From the cell containing the given text, extract its center point as [X, Y] coordinate. 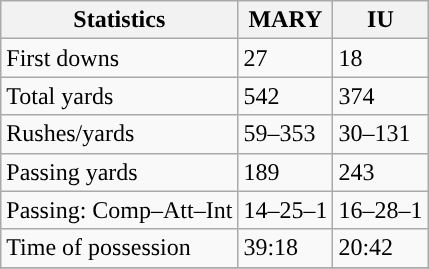
Total yards [120, 96]
Time of possession [120, 248]
Passing yards [120, 172]
39:18 [286, 248]
Passing: Comp–Att–Int [120, 210]
243 [380, 172]
27 [286, 58]
16–28–1 [380, 210]
59–353 [286, 134]
Rushes/yards [120, 134]
374 [380, 96]
MARY [286, 20]
18 [380, 58]
189 [286, 172]
First downs [120, 58]
30–131 [380, 134]
20:42 [380, 248]
14–25–1 [286, 210]
Statistics [120, 20]
IU [380, 20]
542 [286, 96]
